Locate the cell with the specified text and output its [x, y] center coordinate. 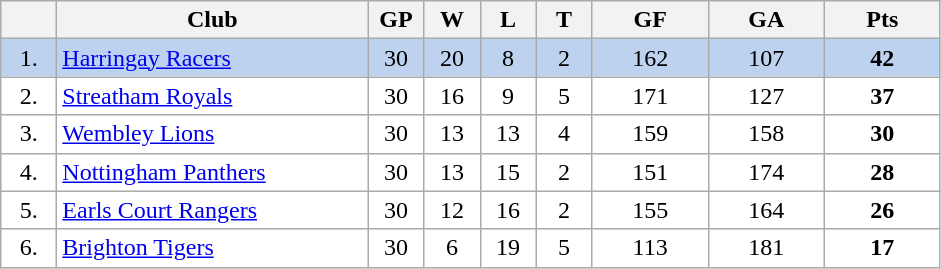
19 [508, 248]
17 [882, 248]
Club [212, 20]
Pts [882, 20]
L [508, 20]
6 [452, 248]
3. [29, 134]
20 [452, 58]
Nottingham Panthers [212, 172]
28 [882, 172]
171 [650, 96]
155 [650, 210]
15 [508, 172]
Brighton Tigers [212, 248]
1. [29, 58]
6. [29, 248]
T [564, 20]
12 [452, 210]
174 [766, 172]
8 [508, 58]
Streatham Royals [212, 96]
151 [650, 172]
158 [766, 134]
26 [882, 210]
4. [29, 172]
2. [29, 96]
Earls Court Rangers [212, 210]
164 [766, 210]
127 [766, 96]
GF [650, 20]
113 [650, 248]
162 [650, 58]
107 [766, 58]
37 [882, 96]
181 [766, 248]
GA [766, 20]
Harringay Racers [212, 58]
GP [396, 20]
9 [508, 96]
Wembley Lions [212, 134]
4 [564, 134]
W [452, 20]
5. [29, 210]
159 [650, 134]
42 [882, 58]
